Return (X, Y) of the center of cell containing provided text 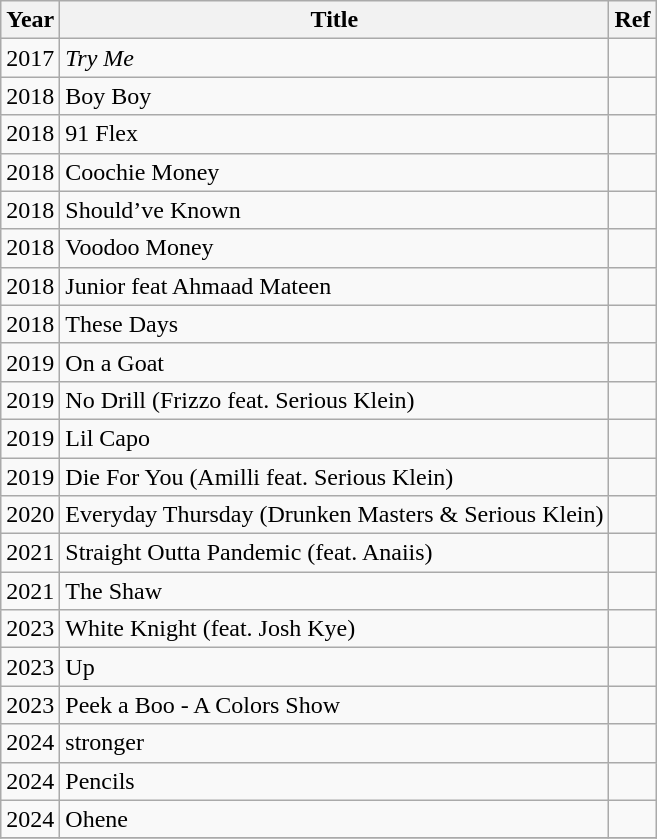
Lil Capo (334, 438)
Everyday Thursday (Drunken Masters & Serious Klein) (334, 515)
Should’ve Known (334, 210)
Junior feat Ahmaad Mateen (334, 286)
Title (334, 20)
Boy Boy (334, 96)
Ref (632, 20)
Die For You (Amilli feat. Serious Klein) (334, 477)
On a Goat (334, 362)
Up (334, 667)
Ohene (334, 819)
2020 (30, 515)
These Days (334, 324)
Year (30, 20)
91 Flex (334, 134)
Coochie Money (334, 172)
Voodoo Money (334, 248)
No Drill (Frizzo feat. Serious Klein) (334, 400)
Straight Outta Pandemic (feat. Anaiis) (334, 553)
Peek a Boo - A Colors Show (334, 705)
The Shaw (334, 591)
Try Me (334, 58)
2017 (30, 58)
White Knight (feat. Josh Kye) (334, 629)
Pencils (334, 781)
stronger (334, 743)
